Scan for the cell matching the given text and deliver its [x, y] coordinate at center. 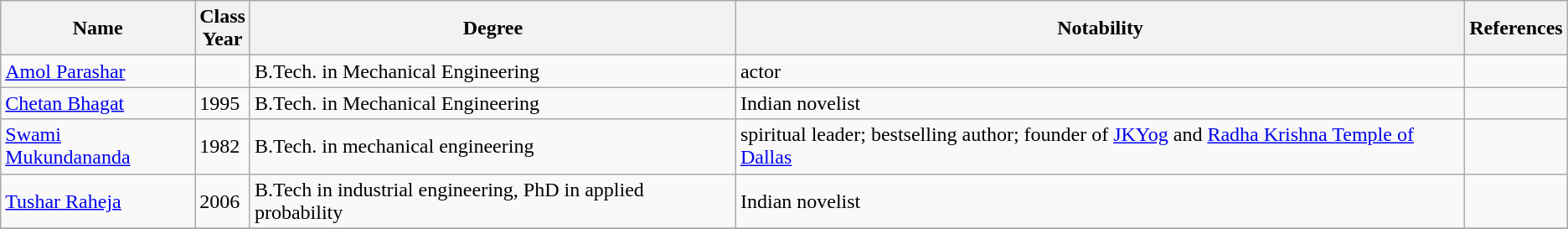
Notability [1100, 29]
Amol Parashar [98, 71]
Chetan Bhagat [98, 103]
actor [1100, 71]
spiritual leader; bestselling author; founder of JKYog and Radha Krishna Temple of Dallas [1100, 146]
B.Tech. in mechanical engineering [493, 146]
ClassYear [223, 29]
Swami Mukundananda [98, 146]
B.Tech in industrial engineering, PhD in applied probability [493, 201]
Degree [493, 29]
References [1516, 29]
1982 [223, 146]
Tushar Raheja [98, 201]
1995 [223, 103]
2006 [223, 201]
Name [98, 29]
